From the cell containing the given text, extract its center point as [X, Y] coordinate. 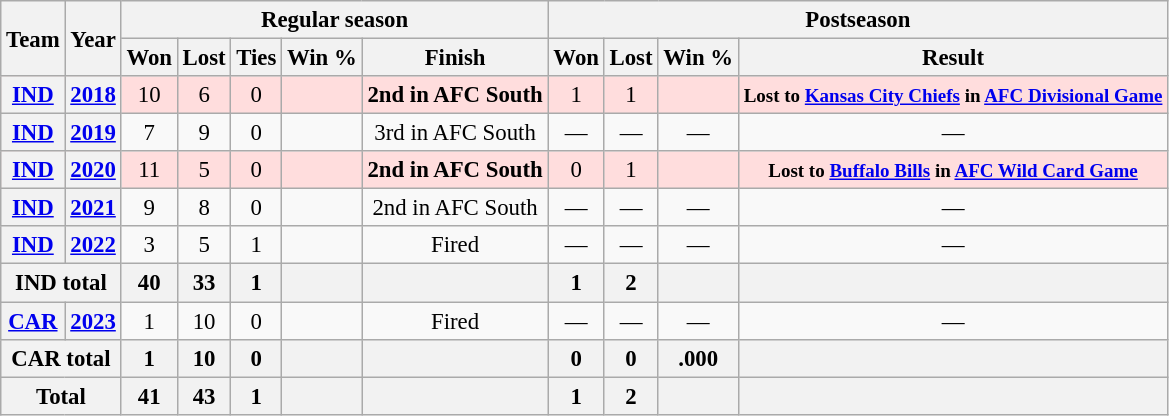
3rd in AFC South [455, 133]
Total [61, 396]
8 [204, 208]
.000 [698, 358]
Ties [256, 58]
6 [204, 95]
7 [149, 133]
Postseason [858, 20]
43 [204, 396]
Team [33, 38]
Lost to Kansas City Chiefs in AFC Divisional Game [952, 95]
Year [93, 38]
33 [204, 283]
11 [149, 170]
41 [149, 396]
2023 [93, 321]
2021 [93, 208]
Lost to Buffalo Bills in AFC Wild Card Game [952, 170]
2019 [93, 133]
2018 [93, 95]
CAR total [61, 358]
2020 [93, 170]
40 [149, 283]
IND total [61, 283]
CAR [33, 321]
3 [149, 245]
Result [952, 58]
Regular season [334, 20]
2022 [93, 245]
Finish [455, 58]
